Search for the cell housing the specified text and yield its (x, y) center coordinate. 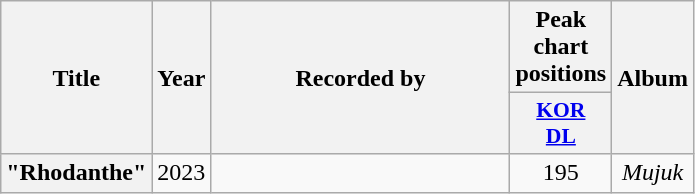
Album (653, 78)
195 (561, 173)
Recorded by (360, 78)
"Rhodanthe" (76, 173)
Year (182, 78)
KORDL (561, 124)
2023 (182, 173)
Peak chart positions (561, 47)
Mujuk (653, 173)
Title (76, 78)
